Determine the [X, Y] coordinate at the center of the cell enclosing the given text.  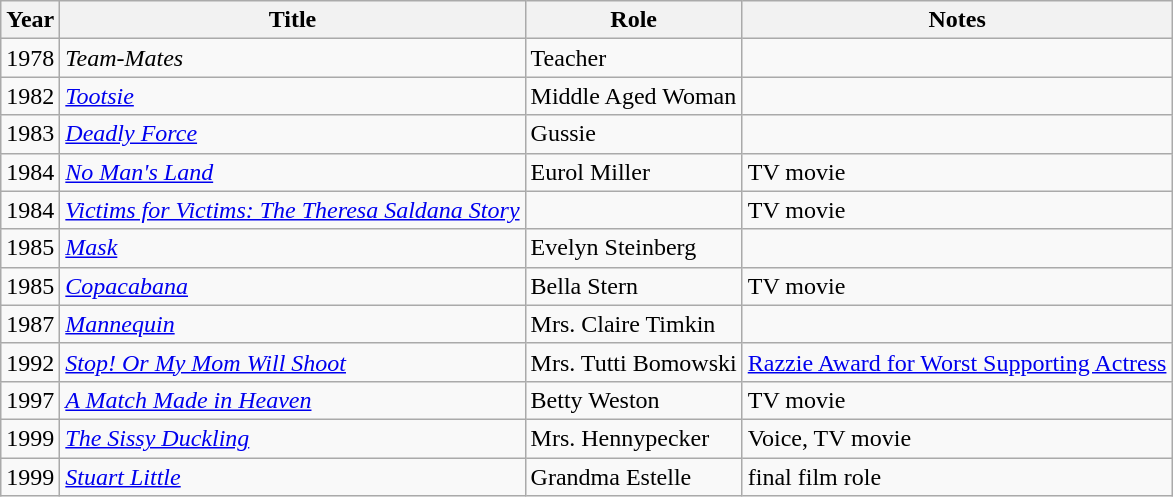
Middle Aged Woman [634, 96]
Mrs. Tutti Bomowski [634, 362]
Tootsie [292, 96]
Mrs. Claire Timkin [634, 324]
Victims for Victims: The Theresa Saldana Story [292, 210]
Voice, TV movie [957, 438]
1987 [30, 324]
Eurol Miller [634, 172]
Mrs. Hennypecker [634, 438]
Mannequin [292, 324]
Bella Stern [634, 286]
1983 [30, 134]
Year [30, 20]
Grandma Estelle [634, 477]
Copacabana [292, 286]
final film role [957, 477]
1978 [30, 58]
Evelyn Steinberg [634, 248]
Deadly Force [292, 134]
Notes [957, 20]
1982 [30, 96]
Razzie Award for Worst Supporting Actress [957, 362]
No Man's Land [292, 172]
Stop! Or My Mom Will Shoot [292, 362]
Team-Mates [292, 58]
1997 [30, 400]
Stuart Little [292, 477]
Gussie [634, 134]
Role [634, 20]
A Match Made in Heaven [292, 400]
Teacher [634, 58]
Title [292, 20]
The Sissy Duckling [292, 438]
Betty Weston [634, 400]
1992 [30, 362]
Mask [292, 248]
